Find where the given text appears and provide that cell's center as (x, y) coordinate. 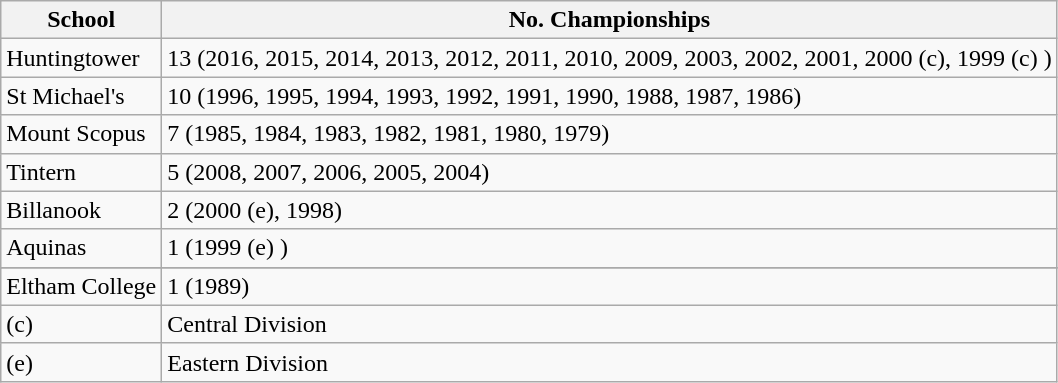
1 (1999 (e) ) (610, 248)
Eastern Division (610, 362)
Eltham College (82, 286)
Mount Scopus (82, 134)
Tintern (82, 172)
7 (1985, 1984, 1983, 1982, 1981, 1980, 1979) (610, 134)
St Michael's (82, 96)
10 (1996, 1995, 1994, 1993, 1992, 1991, 1990, 1988, 1987, 1986) (610, 96)
School (82, 20)
No. Championships (610, 20)
(e) (82, 362)
2 (2000 (e), 1998) (610, 210)
13 (2016, 2015, 2014, 2013, 2012, 2011, 2010, 2009, 2003, 2002, 2001, 2000 (c), 1999 (c) ) (610, 58)
Billanook (82, 210)
5 (2008, 2007, 2006, 2005, 2004) (610, 172)
(c) (82, 324)
1 (1989) (610, 286)
Central Division (610, 324)
Huntingtower (82, 58)
Aquinas (82, 248)
